Pinpoint the cell where the given text exists, returning its [x, y] midpoint coordinate. 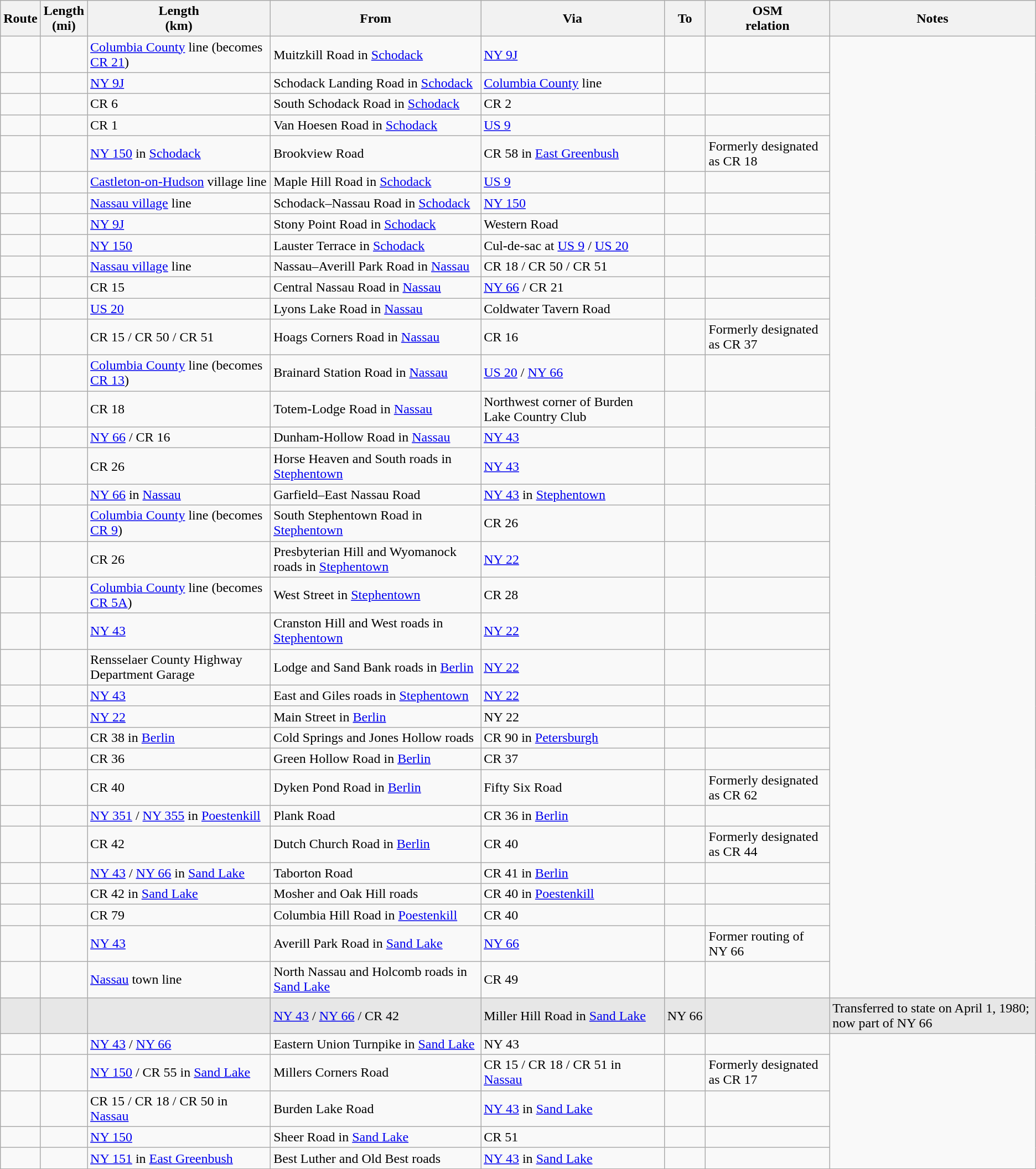
CR 90 in Petersburgh [573, 737]
Northwest corner of Burden Lake Country Club [573, 409]
Schodack Landing Road in Schodack [376, 83]
CR 28 [573, 595]
Totem-Lodge Road in Nassau [376, 409]
Burden Lake Road [376, 1109]
CR 36 in Berlin [573, 816]
Averill Park Road in Sand Lake [376, 944]
CR 18 [179, 409]
West Street in Stephentown [376, 595]
CR 18 / CR 50 / CR 51 [573, 266]
Formerly designated as CR 44 [768, 844]
NY 151 in East Greenbush [179, 1158]
Central Nassau Road in Nassau [376, 287]
Muitzkill Road in Schodack [376, 54]
Green Hollow Road in Berlin [376, 758]
CR 16 [573, 337]
From [376, 19]
Columbia County line (becomes CR 9) [179, 523]
Columbia County line (becomes CR 21) [179, 54]
OSMrelation [768, 19]
CR 38 in Berlin [179, 737]
Mosher and Oak Hill roads [376, 894]
CR 6 [179, 104]
Presbyterian Hill and Wyomanock roads in Stephentown [376, 559]
Coldwater Tavern Road [573, 308]
CR 1 [179, 125]
Horse Heaven and South roads in Stephentown [376, 466]
Formerly designated as CR 37 [768, 337]
Columbia Hill Road in Poestenkill [376, 915]
Columbia County line (becomes CR 5A) [179, 595]
North Nassau and Holcomb roads in Sand Lake [376, 979]
Nassau town line [179, 979]
Fifty Six Road [573, 787]
NY 66 / CR 21 [573, 287]
NY 43 / NY 66 [179, 1044]
Cul-de-sac at US 9 / US 20 [573, 245]
Formerly designated as CR 62 [768, 787]
Lauster Terrace in Schodack [376, 245]
Eastern Union Turnpike in Sand Lake [376, 1044]
Lyons Lake Road in Nassau [376, 308]
Nassau–Averill Park Road in Nassau [376, 266]
CR 58 in East Greenbush [573, 154]
CR 49 [573, 979]
CR 51 [573, 1137]
Western Road [573, 224]
Length(km) [179, 19]
CR 37 [573, 758]
CR 36 [179, 758]
Hoags Corners Road in Nassau [376, 337]
CR 15 [179, 287]
US 20 [179, 308]
NY 43 / NY 66 in Sand Lake [179, 873]
Dyken Pond Road in Berlin [376, 787]
CR 40 in Poestenkill [573, 894]
CR 15 / CR 18 / CR 50 in Nassau [179, 1109]
Lodge and Sand Bank roads in Berlin [376, 667]
Van Hoesen Road in Schodack [376, 125]
CR 2 [573, 104]
Cranston Hill and West roads in Stephentown [376, 631]
Garfield–East Nassau Road [376, 495]
Length(mi) [64, 19]
Millers Corners Road [376, 1072]
Maple Hill Road in Schodack [376, 182]
Brainard Station Road in Nassau [376, 373]
Route [20, 19]
Transferred to state on April 1, 1980; now part of NY 66 [933, 1016]
Formerly designated as CR 18 [768, 154]
NY 150 in Schodack [179, 154]
NY 351 / NY 355 in Poestenkill [179, 816]
Columbia County line (becomes CR 13) [179, 373]
Castleton-on-Hudson village line [179, 182]
CR 15 / CR 18 / CR 51 in Nassau [573, 1072]
CR 42 in Sand Lake [179, 894]
Dunham-Hollow Road in Nassau [376, 438]
Brookview Road [376, 154]
East and Giles roads in Stephentown [376, 695]
Rensselaer County Highway Department Garage [179, 667]
CR 42 [179, 844]
CR 15 / CR 50 / CR 51 [179, 337]
Miller Hill Road in Sand Lake [573, 1016]
Former routing of NY 66 [768, 944]
To [685, 19]
Main Street in Berlin [376, 716]
Taborton Road [376, 873]
South Stephentown Road in Stephentown [376, 523]
NY 43 in Stephentown [573, 495]
Cold Springs and Jones Hollow roads [376, 737]
Schodack–Nassau Road in Schodack [376, 203]
Notes [933, 19]
Plank Road [376, 816]
NY 66 / CR 16 [179, 438]
NY 43 / NY 66 / CR 42 [376, 1016]
Sheer Road in Sand Lake [376, 1137]
US 20 / NY 66 [573, 373]
NY 66 in Nassau [179, 495]
Columbia County line [573, 83]
Formerly designated as CR 17 [768, 1072]
CR 41 in Berlin [573, 873]
South Schodack Road in Schodack [376, 104]
Best Luther and Old Best roads [376, 1158]
Stony Point Road in Schodack [376, 224]
Via [573, 19]
NY 150 / CR 55 in Sand Lake [179, 1072]
Dutch Church Road in Berlin [376, 844]
CR 79 [179, 915]
